Return [X, Y] of the center of cell containing provided text 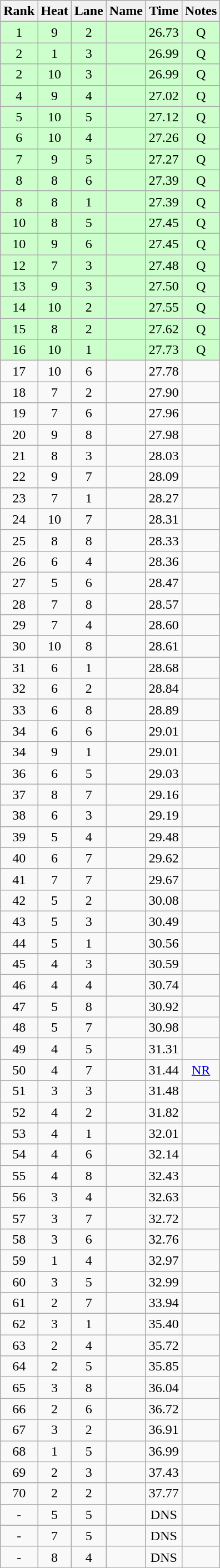
Rank [19, 11]
28.47 [163, 583]
50 [19, 1070]
35.85 [163, 1367]
13 [19, 287]
27.62 [163, 329]
32.14 [163, 1155]
30.59 [163, 964]
27.98 [163, 435]
Time [163, 11]
36.72 [163, 1409]
32.97 [163, 1260]
27.78 [163, 371]
27.96 [163, 413]
27 [19, 583]
28.27 [163, 498]
16 [19, 350]
28.33 [163, 540]
28.68 [163, 668]
32.43 [163, 1176]
27.26 [163, 138]
69 [19, 1472]
29.16 [163, 795]
64 [19, 1367]
63 [19, 1345]
33 [19, 710]
62 [19, 1324]
30.98 [163, 1028]
28.60 [163, 625]
28 [19, 604]
30.08 [163, 900]
32.72 [163, 1218]
36.99 [163, 1451]
22 [19, 477]
20 [19, 435]
29.48 [163, 837]
56 [19, 1197]
29 [19, 625]
30.74 [163, 985]
27.12 [163, 117]
27.73 [163, 350]
26.73 [163, 32]
30.49 [163, 921]
59 [19, 1260]
17 [19, 371]
30 [19, 647]
NR [201, 1070]
60 [19, 1281]
31.44 [163, 1070]
30.56 [163, 943]
27.90 [163, 392]
28.36 [163, 561]
12 [19, 265]
23 [19, 498]
53 [19, 1133]
Name [126, 11]
28.31 [163, 519]
28.57 [163, 604]
49 [19, 1049]
52 [19, 1112]
46 [19, 985]
21 [19, 456]
61 [19, 1303]
44 [19, 943]
37 [19, 795]
28.89 [163, 710]
36.91 [163, 1430]
57 [19, 1218]
Heat [54, 11]
31 [19, 668]
68 [19, 1451]
Notes [201, 11]
55 [19, 1176]
40 [19, 858]
37.77 [163, 1493]
29.19 [163, 816]
32 [19, 689]
54 [19, 1155]
15 [19, 329]
48 [19, 1028]
45 [19, 964]
19 [19, 413]
26 [19, 561]
27.48 [163, 265]
25 [19, 540]
28.84 [163, 689]
29.62 [163, 858]
47 [19, 1007]
27.55 [163, 308]
31.31 [163, 1049]
24 [19, 519]
36.04 [163, 1388]
32.76 [163, 1239]
32.63 [163, 1197]
67 [19, 1430]
33.94 [163, 1303]
65 [19, 1388]
35.40 [163, 1324]
28.61 [163, 647]
41 [19, 879]
37.43 [163, 1472]
29.67 [163, 879]
43 [19, 921]
27.50 [163, 287]
58 [19, 1239]
36 [19, 773]
35.72 [163, 1345]
28.03 [163, 456]
14 [19, 308]
31.48 [163, 1091]
27.27 [163, 159]
Lane [89, 11]
29.03 [163, 773]
27.02 [163, 96]
18 [19, 392]
31.82 [163, 1112]
32.99 [163, 1281]
39 [19, 837]
38 [19, 816]
30.92 [163, 1007]
28.09 [163, 477]
66 [19, 1409]
42 [19, 900]
51 [19, 1091]
32.01 [163, 1133]
70 [19, 1493]
